Identify which cell holds the provided text, then report its [X, Y] central coordinate. 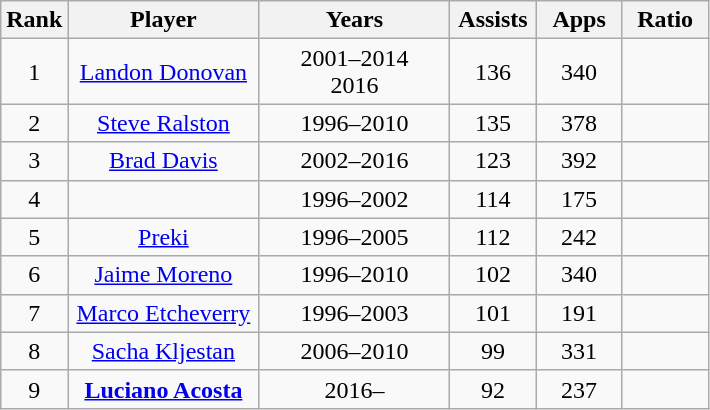
2002–2016 [354, 161]
1996–2005 [354, 237]
7 [34, 313]
4 [34, 199]
8 [34, 351]
101 [493, 313]
Player [164, 20]
136 [493, 72]
Luciano Acosta [164, 389]
Rank [34, 20]
9 [34, 389]
Marco Etcheverry [164, 313]
Years [354, 20]
112 [493, 237]
Sacha Kljestan [164, 351]
392 [579, 161]
331 [579, 351]
1 [34, 72]
Preki [164, 237]
114 [493, 199]
2016– [354, 389]
Apps [579, 20]
123 [493, 161]
135 [493, 123]
Assists [493, 20]
Ratio [665, 20]
Steve Ralston [164, 123]
99 [493, 351]
2 [34, 123]
237 [579, 389]
Brad Davis [164, 161]
6 [34, 275]
1996–2003 [354, 313]
5 [34, 237]
2006–2010 [354, 351]
242 [579, 237]
3 [34, 161]
Jaime Moreno [164, 275]
1996–2002 [354, 199]
92 [493, 389]
2001–20142016 [354, 72]
Landon Donovan [164, 72]
175 [579, 199]
378 [579, 123]
102 [493, 275]
191 [579, 313]
